Return (X, Y) of the center of cell containing provided text 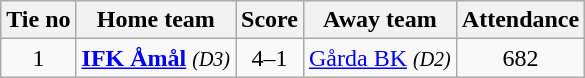
682 (520, 58)
1 (38, 58)
Away team (380, 20)
IFK Åmål (D3) (156, 58)
Score (270, 20)
Home team (156, 20)
Tie no (38, 20)
Attendance (520, 20)
Gårda BK (D2) (380, 58)
4–1 (270, 58)
